Detect which cell encompasses the target text, then output its (X, Y) center coordinate. 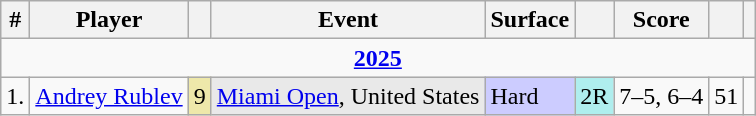
Event (348, 20)
2R (594, 96)
9 (200, 96)
Surface (530, 20)
1. (16, 96)
2025 (378, 58)
51 (726, 96)
# (16, 20)
Player (109, 20)
Score (662, 20)
7–5, 6–4 (662, 96)
Hard (530, 96)
Miami Open, United States (348, 96)
Andrey Rublev (109, 96)
